Return (x, y) of the center of cell containing provided text 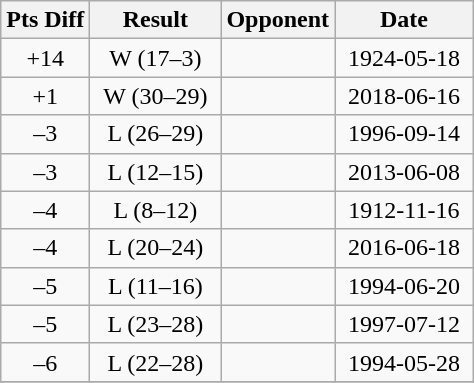
Date (404, 20)
1994-06-20 (404, 286)
1924-05-18 (404, 58)
L (8–12) (156, 210)
L (23–28) (156, 324)
L (20–24) (156, 248)
1912-11-16 (404, 210)
L (11–16) (156, 286)
+14 (46, 58)
2018-06-16 (404, 96)
+1 (46, 96)
Pts Diff (46, 20)
1997-07-12 (404, 324)
Result (156, 20)
L (26–29) (156, 134)
Opponent (278, 20)
–6 (46, 362)
W (30–29) (156, 96)
1994-05-28 (404, 362)
2016-06-18 (404, 248)
W (17–3) (156, 58)
L (22–28) (156, 362)
2013-06-08 (404, 172)
1996-09-14 (404, 134)
L (12–15) (156, 172)
